For the text-containing cell, return its midpoint in (x, y) coordinate format. 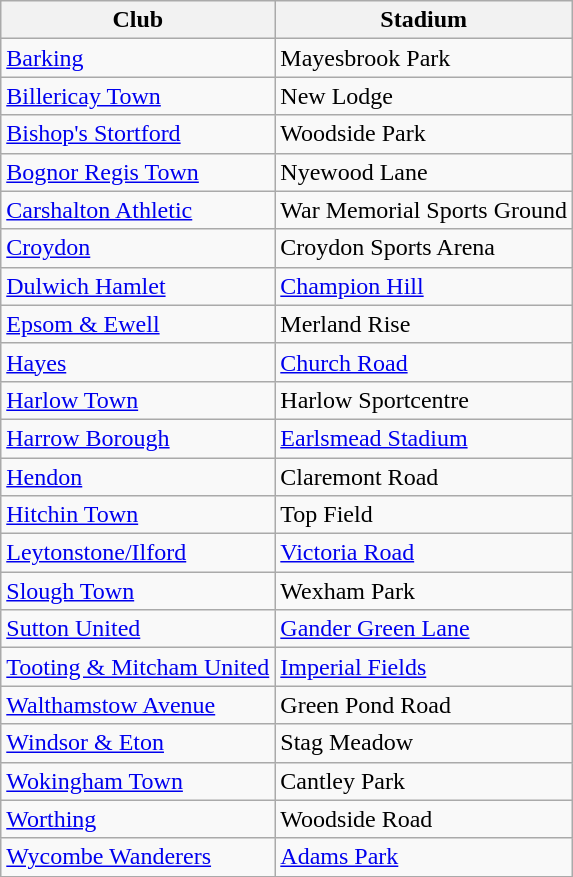
Tooting & Mitcham United (138, 667)
Sutton United (138, 629)
Earlsmead Stadium (424, 438)
Green Pond Road (424, 705)
Worthing (138, 819)
Windsor & Eton (138, 743)
Wexham Park (424, 591)
Hendon (138, 477)
Victoria Road (424, 553)
Harrow Borough (138, 438)
Barking (138, 58)
Slough Town (138, 591)
Adams Park (424, 857)
Harlow Town (138, 400)
Gander Green Lane (424, 629)
War Memorial Sports Ground (424, 210)
Woodside Road (424, 819)
Croydon (138, 248)
Top Field (424, 515)
Club (138, 20)
New Lodge (424, 96)
Carshalton Athletic (138, 210)
Hayes (138, 362)
Merland Rise (424, 324)
Leytonstone/Ilford (138, 553)
Nyewood Lane (424, 172)
Dulwich Hamlet (138, 286)
Walthamstow Avenue (138, 705)
Stadium (424, 20)
Imperial Fields (424, 667)
Woodside Park (424, 134)
Mayesbrook Park (424, 58)
Claremont Road (424, 477)
Champion Hill (424, 286)
Bognor Regis Town (138, 172)
Epsom & Ewell (138, 324)
Cantley Park (424, 781)
Harlow Sportcentre (424, 400)
Wycombe Wanderers (138, 857)
Bishop's Stortford (138, 134)
Billericay Town (138, 96)
Croydon Sports Arena (424, 248)
Wokingham Town (138, 781)
Church Road (424, 362)
Hitchin Town (138, 515)
Stag Meadow (424, 743)
